Capture the cell that displays the provided text and extract its [x, y] central coordinate. 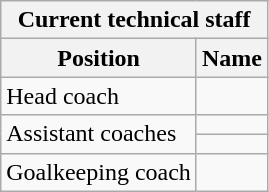
Assistant coaches [99, 134]
Position [99, 58]
Head coach [99, 96]
Goalkeeping coach [99, 172]
Name [232, 58]
Current technical staff [134, 20]
